Detect which cell encompasses the target text, then output its (x, y) center coordinate. 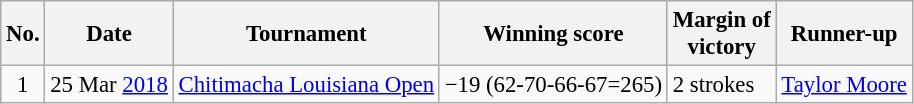
Margin ofvictory (722, 34)
−19 (62-70-66-67=265) (553, 85)
Chitimacha Louisiana Open (306, 85)
2 strokes (722, 85)
Tournament (306, 34)
No. (23, 34)
25 Mar 2018 (109, 85)
Taylor Moore (844, 85)
Winning score (553, 34)
Runner-up (844, 34)
1 (23, 85)
Date (109, 34)
